Provide the (x, y) coordinate of the cell's center where the given text is located.  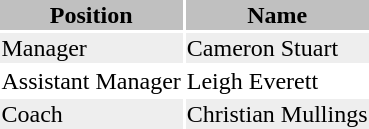
Leigh Everett (277, 81)
Name (277, 15)
Cameron Stuart (277, 48)
Coach (91, 114)
Manager (91, 48)
Position (91, 15)
Christian Mullings (277, 114)
Assistant Manager (91, 81)
